Find where the given text appears and provide that cell's center as [x, y] coordinate. 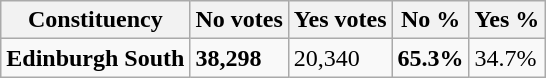
Edinburgh South [96, 58]
65.3% [430, 58]
No votes [239, 20]
34.7% [507, 58]
20,340 [340, 58]
No % [430, 20]
Yes % [507, 20]
Constituency [96, 20]
38,298 [239, 58]
Yes votes [340, 20]
